Pinpoint the cell where the given text exists, returning its [x, y] midpoint coordinate. 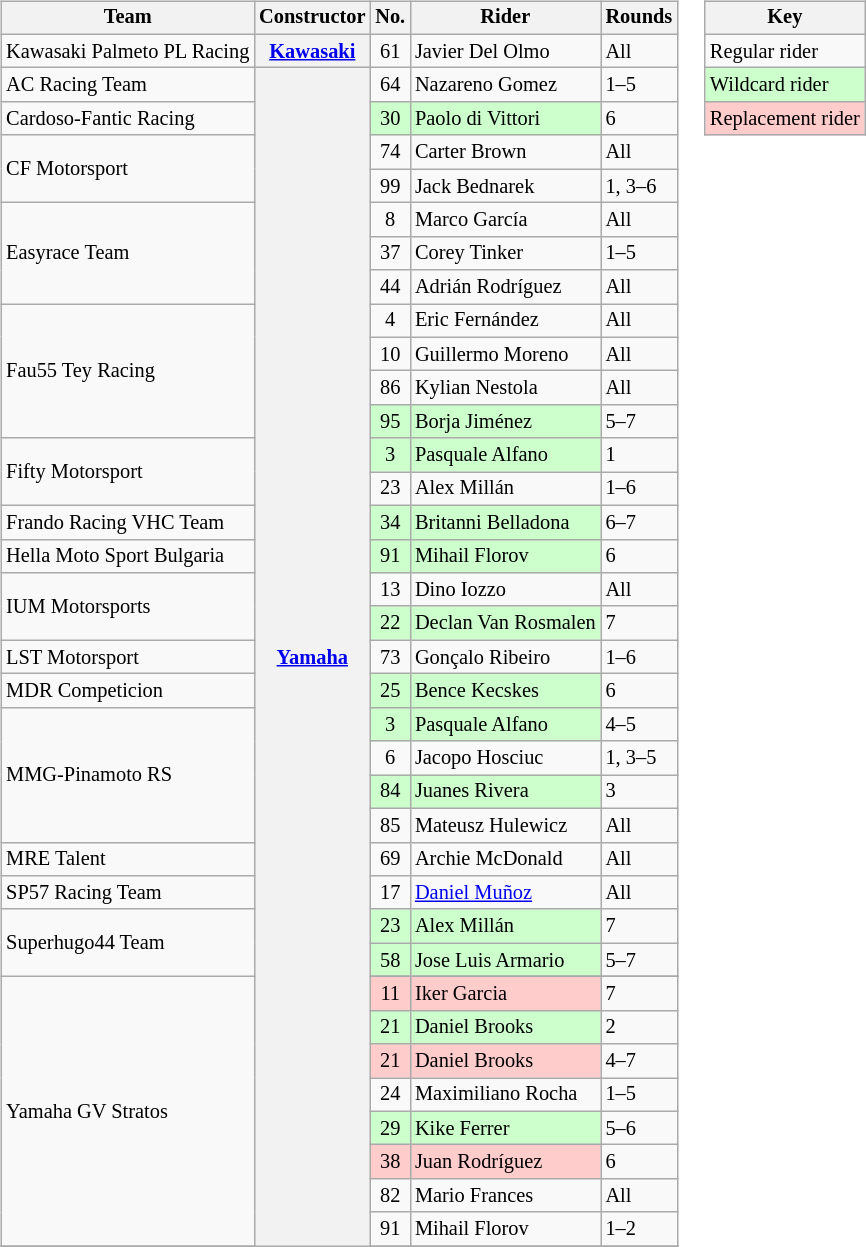
SP57 Racing Team [128, 893]
Corey Tinker [505, 253]
61 [390, 51]
64 [390, 85]
11 [390, 994]
73 [390, 657]
MMG-Pinamoto RS [128, 774]
Nazareno Gomez [505, 85]
Fau55 Tey Racing [128, 372]
17 [390, 893]
Wildcard rider [785, 85]
85 [390, 825]
10 [390, 354]
29 [390, 1128]
99 [390, 186]
Jack Bednarek [505, 186]
Rounds [640, 18]
Team [128, 18]
Eric Fernández [505, 321]
MRE Talent [128, 859]
Replacement rider [785, 119]
Kawasaki [312, 51]
AC Racing Team [128, 85]
Kylian Nestola [505, 388]
8 [390, 220]
LST Motorsport [128, 657]
Key [785, 18]
MDR Competicion [128, 691]
74 [390, 152]
Jacopo Hosciuc [505, 758]
Hella Moto Sport Bulgaria [128, 556]
25 [390, 691]
38 [390, 1162]
CF Motorsport [128, 168]
1, 3–5 [640, 758]
Rider [505, 18]
82 [390, 1196]
Javier Del Olmo [505, 51]
Jose Luis Armario [505, 960]
4 [390, 321]
Declan Van Rosmalen [505, 623]
95 [390, 422]
Juanes Rivera [505, 792]
69 [390, 859]
84 [390, 792]
86 [390, 388]
Frando Racing VHC Team [128, 522]
Yamaha GV Stratos [128, 1112]
Mateusz Hulewicz [505, 825]
Cardoso-Fantic Racing [128, 119]
2 [640, 1027]
Superhugo44 Team [128, 942]
58 [390, 960]
Carter Brown [505, 152]
22 [390, 623]
IUM Motorsports [128, 606]
Iker Garcia [505, 994]
Juan Rodríguez [505, 1162]
Yamaha [312, 657]
4–5 [640, 724]
Daniel Muñoz [505, 893]
Dino Iozzo [505, 590]
Maximiliano Rocha [505, 1095]
Fifty Motorsport [128, 472]
Marco García [505, 220]
37 [390, 253]
Constructor [312, 18]
6–7 [640, 522]
34 [390, 522]
Britanni Belladona [505, 522]
No. [390, 18]
Easyrace Team [128, 254]
Gonçalo Ribeiro [505, 657]
Kike Ferrer [505, 1128]
5–6 [640, 1128]
Kawasaki Palmeto PL Racing [128, 51]
30 [390, 119]
1–2 [640, 1229]
1 [640, 455]
44 [390, 287]
24 [390, 1095]
Paolo di Vittori [505, 119]
4–7 [640, 1061]
13 [390, 590]
Adrián Rodríguez [505, 287]
1, 3–6 [640, 186]
Archie McDonald [505, 859]
Mario Frances [505, 1196]
Regular rider [785, 51]
Borja Jiménez [505, 422]
Guillermo Moreno [505, 354]
Bence Kecskes [505, 691]
